From the cell containing the given text, extract its center point as (X, Y) coordinate. 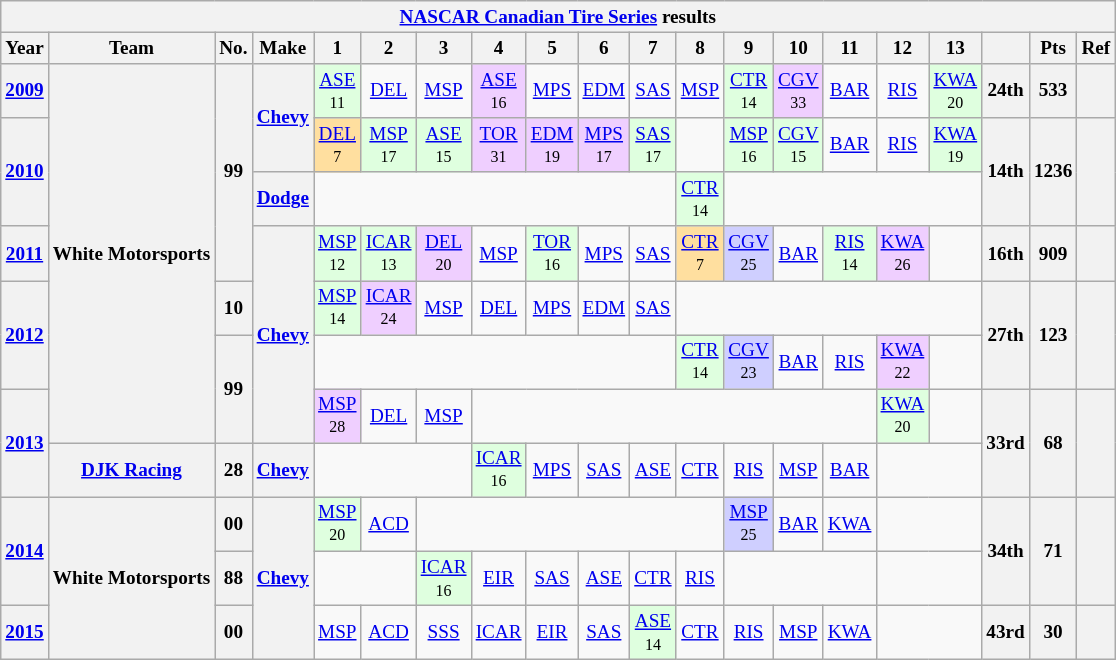
CGV33 (798, 91)
43rd (1006, 632)
MSP20 (338, 524)
DEL7 (338, 145)
No. (234, 48)
13 (956, 48)
ICAR24 (388, 307)
CGV15 (798, 145)
MSP16 (749, 145)
NASCAR Canadian Tire Series results (558, 17)
71 (1053, 551)
ASE15 (444, 145)
2 (388, 48)
3 (444, 48)
ICAR (498, 632)
DJK Racing (131, 470)
2015 (25, 632)
Year (25, 48)
SSS (444, 632)
Ref (1096, 48)
MSP25 (749, 524)
68 (1053, 443)
8 (700, 48)
5 (552, 48)
12 (902, 48)
MSP14 (338, 307)
123 (1053, 334)
ASE14 (653, 632)
RIS14 (850, 253)
KWA22 (902, 362)
TOR31 (498, 145)
2009 (25, 91)
ICAR13 (388, 253)
ASE11 (338, 91)
MSP28 (338, 416)
88 (234, 578)
Make (282, 48)
2010 (25, 172)
9 (749, 48)
27th (1006, 334)
CTR7 (700, 253)
7 (653, 48)
Pts (1053, 48)
KWA19 (956, 145)
24th (1006, 91)
Dodge (282, 199)
11 (850, 48)
SAS17 (653, 145)
KWA26 (902, 253)
2014 (25, 551)
CGV25 (749, 253)
2012 (25, 334)
MSP17 (388, 145)
EDM19 (552, 145)
14th (1006, 172)
MPS17 (604, 145)
DEL20 (444, 253)
6 (604, 48)
ASE16 (498, 91)
33rd (1006, 443)
2013 (25, 443)
MSP12 (338, 253)
34th (1006, 551)
1236 (1053, 172)
2011 (25, 253)
TOR16 (552, 253)
28 (234, 470)
1 (338, 48)
533 (1053, 91)
909 (1053, 253)
4 (498, 48)
16th (1006, 253)
Team (131, 48)
30 (1053, 632)
CGV23 (749, 362)
